Capture the cell that displays the provided text and extract its (x, y) central coordinate. 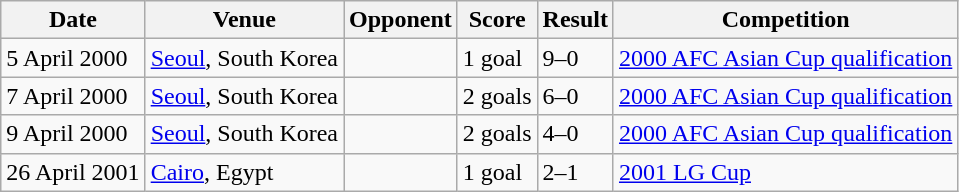
2–1 (575, 172)
Score (497, 20)
Venue (244, 20)
7 April 2000 (73, 96)
4–0 (575, 134)
Opponent (401, 20)
9–0 (575, 58)
2001 LG Cup (785, 172)
6–0 (575, 96)
9 April 2000 (73, 134)
5 April 2000 (73, 58)
Result (575, 20)
Date (73, 20)
26 April 2001 (73, 172)
Competition (785, 20)
Cairo, Egypt (244, 172)
